Extract the (X, Y) coordinate from the center of the cell holding the provided text.  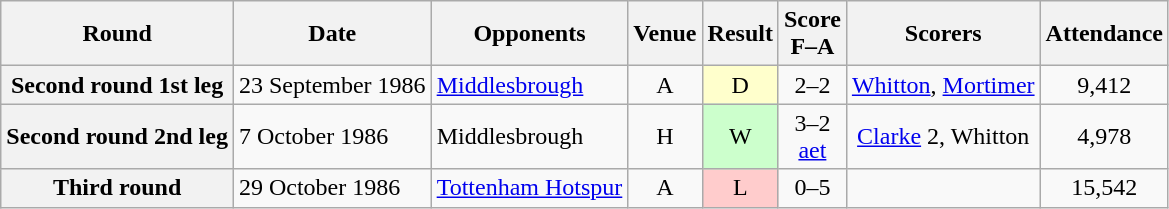
Clarke 2, Whitton (943, 136)
2–2 (812, 85)
29 October 1986 (332, 188)
Venue (665, 34)
Attendance (1104, 34)
Opponents (530, 34)
9,412 (1104, 85)
ScoreF–A (812, 34)
Round (118, 34)
Result (740, 34)
Tottenham Hotspur (530, 188)
3–2aet (812, 136)
H (665, 136)
Scorers (943, 34)
15,542 (1104, 188)
Third round (118, 188)
23 September 1986 (332, 85)
Second round 1st leg (118, 85)
Date (332, 34)
7 October 1986 (332, 136)
4,978 (1104, 136)
0–5 (812, 188)
D (740, 85)
Whitton, Mortimer (943, 85)
W (740, 136)
L (740, 188)
Second round 2nd leg (118, 136)
